Extract the (X, Y) coordinate from the center of the cell holding the provided text.  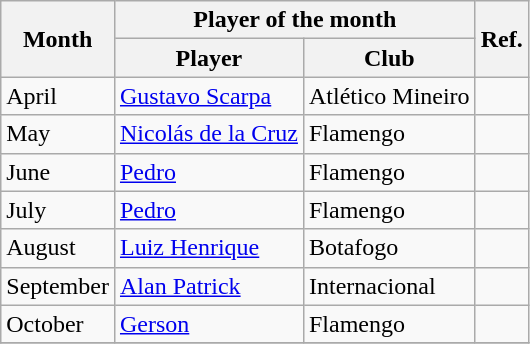
Player (208, 58)
Botafogo (389, 248)
June (58, 172)
Gustavo Scarpa (208, 96)
October (58, 324)
Month (58, 39)
July (58, 210)
Ref. (502, 39)
Atlético Mineiro (389, 96)
Gerson (208, 324)
August (58, 248)
September (58, 286)
Nicolás de la Cruz (208, 134)
Club (389, 58)
Luiz Henrique (208, 248)
Internacional (389, 286)
Player of the month (294, 20)
May (58, 134)
April (58, 96)
Alan Patrick (208, 286)
